Detect which cell encompasses the target text, then output its [x, y] center coordinate. 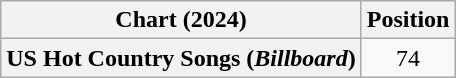
Position [408, 20]
Chart (2024) [181, 20]
74 [408, 58]
US Hot Country Songs (Billboard) [181, 58]
